Return the (x, y) coordinate for the center point of the cell that contains the specified text.  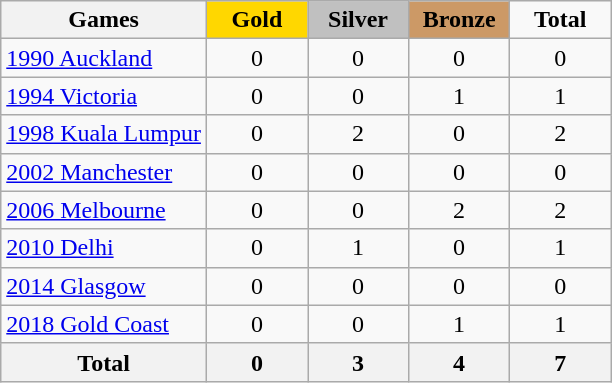
4 (460, 362)
2002 Manchester (104, 172)
Silver (358, 20)
7 (560, 362)
2010 Delhi (104, 248)
3 (358, 362)
Bronze (460, 20)
Games (104, 20)
2006 Melbourne (104, 210)
1998 Kuala Lumpur (104, 134)
2018 Gold Coast (104, 324)
2014 Glasgow (104, 286)
1994 Victoria (104, 96)
Gold (256, 20)
1990 Auckland (104, 58)
